Locate the cell with the specified text and output its [X, Y] center coordinate. 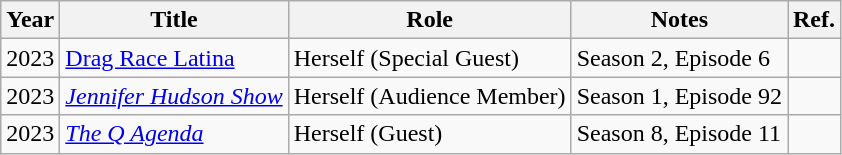
Ref. [814, 20]
Herself (Audience Member) [430, 96]
Notes [679, 20]
Drag Race Latina [174, 58]
The Q Agenda [174, 134]
Jennifer Hudson Show [174, 96]
Year [30, 20]
Title [174, 20]
Season 1, Episode 92 [679, 96]
Role [430, 20]
Season 2, Episode 6 [679, 58]
Season 8, Episode 11 [679, 134]
Herself (Special Guest) [430, 58]
Herself (Guest) [430, 134]
